Provide the (X, Y) coordinate of the cell's center where the given text is located.  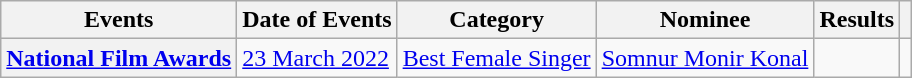
National Film Awards (119, 58)
Somnur Monir Konal (705, 58)
23 March 2022 (317, 58)
Category (496, 20)
Best Female Singer (496, 58)
Results (857, 20)
Date of Events (317, 20)
Nominee (705, 20)
Events (119, 20)
